Extract the [x, y] coordinate from the center of the cell holding the provided text.  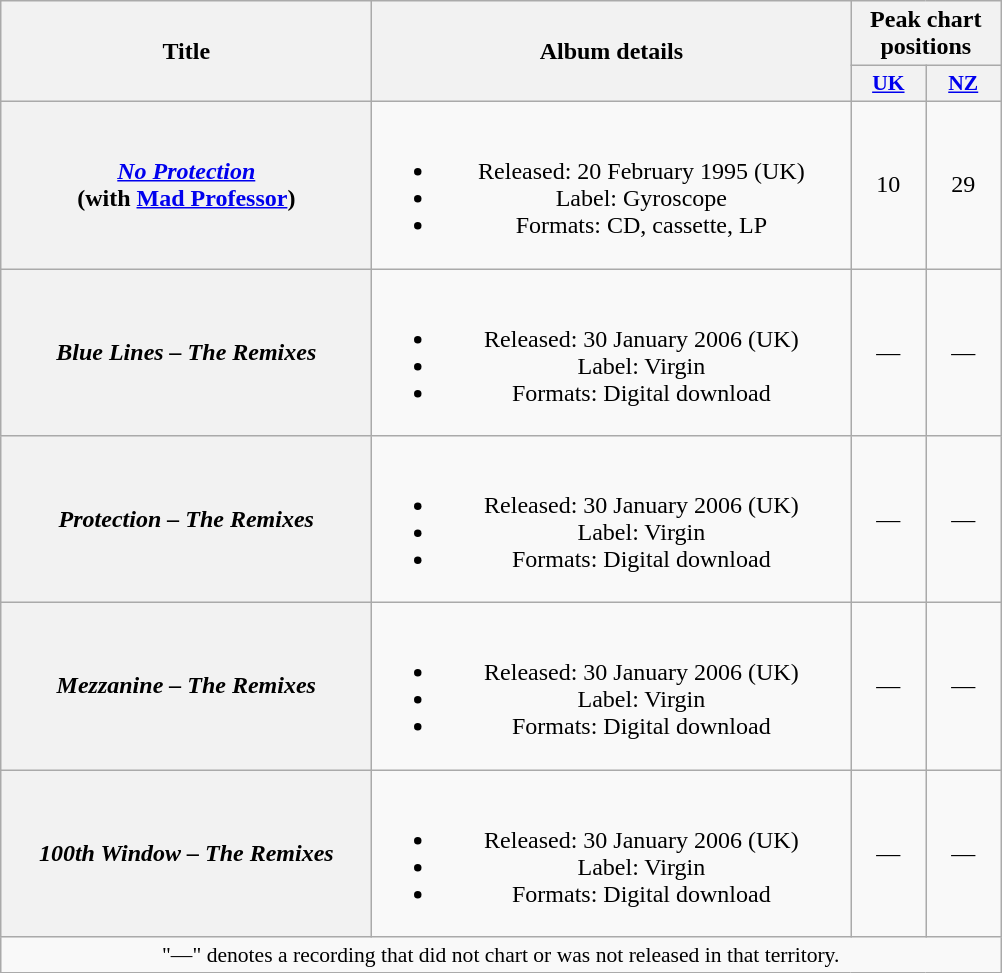
UK [888, 84]
10 [888, 184]
Mezzanine – The Remixes [186, 686]
NZ [964, 84]
No Protection(with Mad Professor) [186, 184]
29 [964, 184]
Released: 20 February 1995 (UK)Label: GyroscopeFormats: CD, cassette, LP [612, 184]
Album details [612, 52]
Protection – The Remixes [186, 520]
100th Window – The Remixes [186, 854]
Blue Lines – The Remixes [186, 352]
Peak chart positions [926, 34]
"—" denotes a recording that did not chart or was not released in that territory. [501, 955]
Title [186, 52]
